Find where the given text appears and provide that cell's center as (X, Y) coordinate. 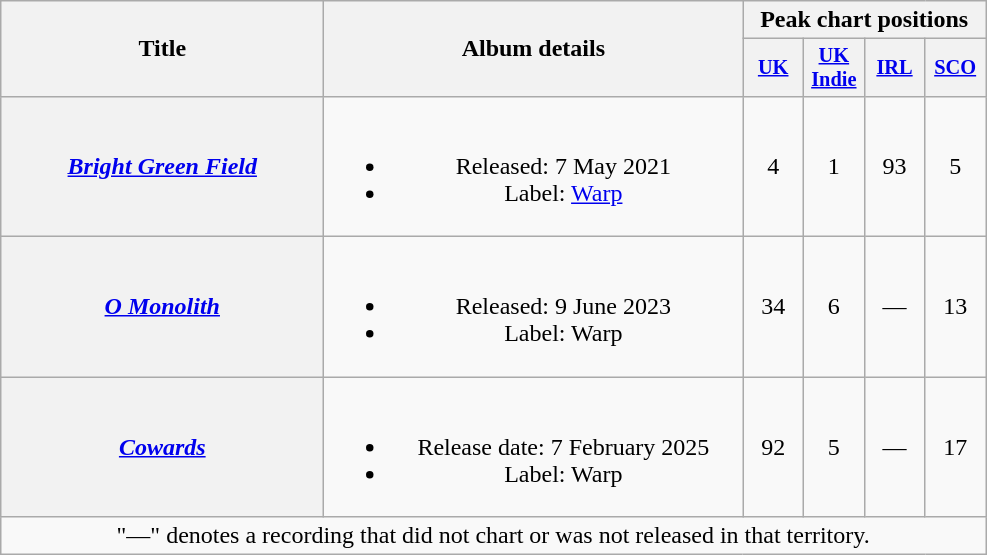
13 (956, 307)
UK (774, 68)
4 (774, 166)
IRL (894, 68)
SCO (956, 68)
93 (894, 166)
Peak chart positions (864, 20)
O Monolith (162, 307)
Cowards (162, 447)
UK Indie (834, 68)
34 (774, 307)
Released: 9 June 2023Label: Warp (534, 307)
Title (162, 49)
17 (956, 447)
Released: 7 May 2021Label: Warp (534, 166)
92 (774, 447)
Release date: 7 February 2025Label: Warp (534, 447)
6 (834, 307)
"—" denotes a recording that did not chart or was not released in that territory. (494, 536)
Bright Green Field (162, 166)
1 (834, 166)
Album details (534, 49)
